Identify which cell holds the provided text, then report its [x, y] central coordinate. 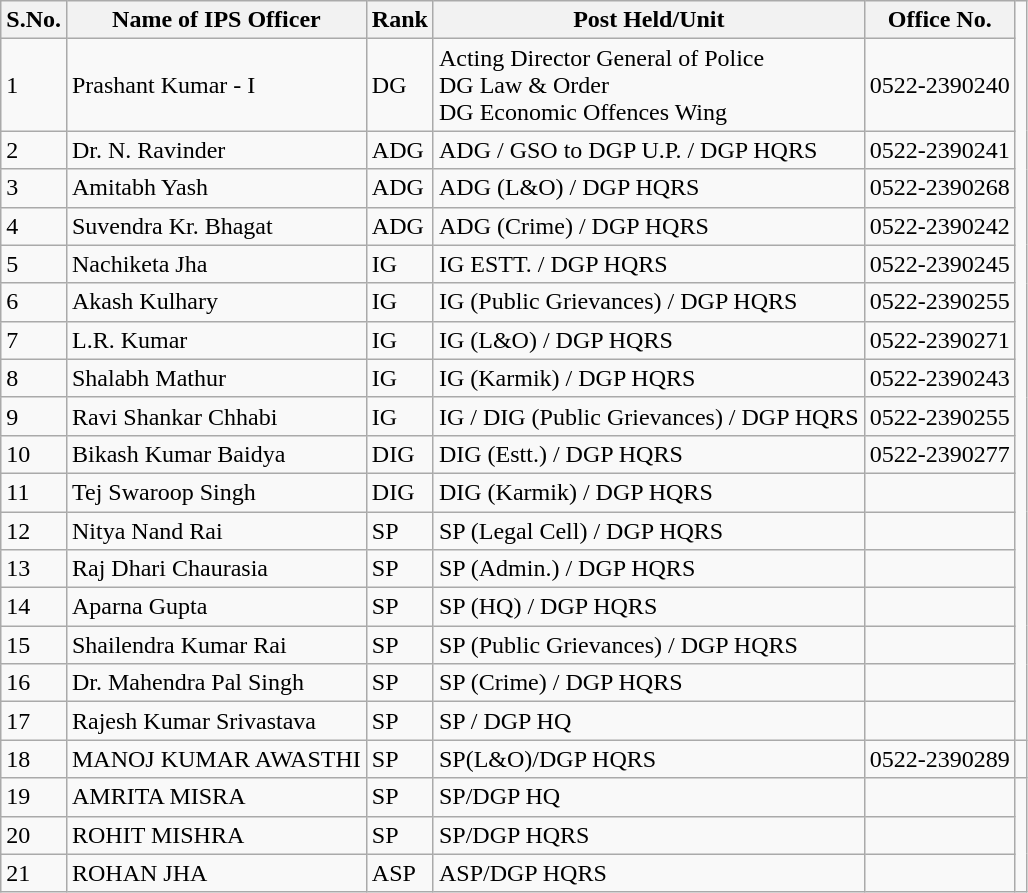
ADG (L&O) / DGP HQRS [648, 188]
Post Held/Unit [648, 20]
Bikash Kumar Baidya [216, 454]
13 [34, 569]
ROHAN JHA [216, 873]
Nachiketa Jha [216, 264]
1 [34, 85]
Dr. Mahendra Pal Singh [216, 683]
S.No. [34, 20]
SP / DGP HQ [648, 721]
ASP [400, 873]
8 [34, 378]
11 [34, 492]
Rajesh Kumar Srivastava [216, 721]
21 [34, 873]
Prashant Kumar - I [216, 85]
10 [34, 454]
Amitabh Yash [216, 188]
5 [34, 264]
0522-2390268 [940, 188]
0522-2390240 [940, 85]
DG [400, 85]
16 [34, 683]
14 [34, 607]
ADG (Crime) / DGP HQRS [648, 226]
0522-2390242 [940, 226]
0522-2390245 [940, 264]
MANOJ KUMAR AWASTHI [216, 759]
SP (Legal Cell) / DGP HQRS [648, 531]
Rank [400, 20]
15 [34, 645]
18 [34, 759]
0522-2390271 [940, 340]
IG (L&O) / DGP HQRS [648, 340]
17 [34, 721]
0522-2390243 [940, 378]
IG / DIG (Public Grievances) / DGP HQRS [648, 416]
Acting Director General of Police DG Law & Order DG Economic Offences Wing [648, 85]
SP(L&O)/DGP HQRS [648, 759]
SP/DGP HQ [648, 797]
IG (Karmik) / DGP HQRS [648, 378]
Dr. N. Ravinder [216, 150]
Ravi Shankar Chhabi [216, 416]
Office No. [940, 20]
Akash Kulhary [216, 302]
Name of IPS Officer [216, 20]
Tej Swaroop Singh [216, 492]
0522-2390289 [940, 759]
2 [34, 150]
4 [34, 226]
0522-2390277 [940, 454]
19 [34, 797]
Shalabh Mathur [216, 378]
DIG (Estt.) / DGP HQRS [648, 454]
Suvendra Kr. Bhagat [216, 226]
SP (HQ) / DGP HQRS [648, 607]
SP (Public Grievances) / DGP HQRS [648, 645]
Raj Dhari Chaurasia [216, 569]
SP (Crime) / DGP HQRS [648, 683]
IG (Public Grievances) / DGP HQRS [648, 302]
SP/DGP HQRS [648, 835]
DIG (Karmik) / DGP HQRS [648, 492]
12 [34, 531]
Nitya Nand Rai [216, 531]
ASP/DGP HQRS [648, 873]
9 [34, 416]
7 [34, 340]
ROHIT MISHRA [216, 835]
ADG / GSO to DGP U.P. / DGP HQRS [648, 150]
IG ESTT. / DGP HQRS [648, 264]
3 [34, 188]
Shailendra Kumar Rai [216, 645]
20 [34, 835]
Aparna Gupta [216, 607]
0522-2390241 [940, 150]
L.R. Kumar [216, 340]
AMRITA MISRA [216, 797]
SP (Admin.) / DGP HQRS [648, 569]
6 [34, 302]
